Capture the cell that displays the provided text and extract its (X, Y) central coordinate. 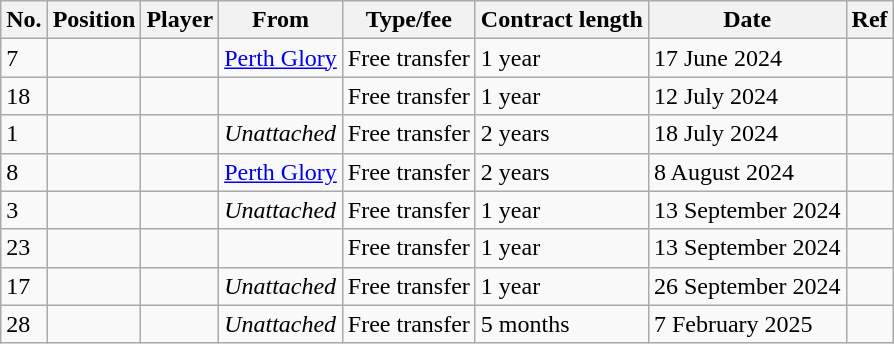
18 July 2024 (747, 134)
1 (24, 134)
17 June 2024 (747, 58)
Type/fee (408, 20)
Position (94, 20)
From (281, 20)
Contract length (562, 20)
7 February 2025 (747, 324)
Player (180, 20)
7 (24, 58)
28 (24, 324)
26 September 2024 (747, 286)
5 months (562, 324)
17 (24, 286)
No. (24, 20)
18 (24, 96)
8 August 2024 (747, 172)
3 (24, 210)
8 (24, 172)
12 July 2024 (747, 96)
23 (24, 248)
Ref (870, 20)
Date (747, 20)
